Scan for the cell matching the given text and deliver its [x, y] coordinate at center. 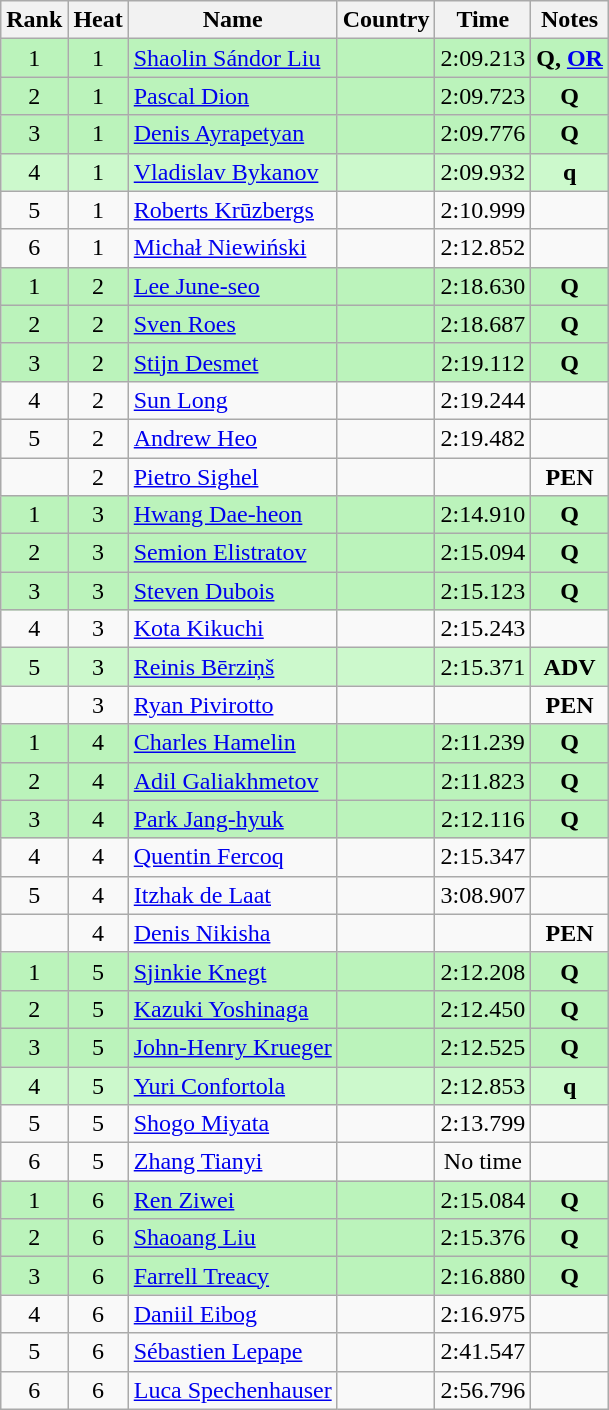
2:09.213 [483, 58]
Zhang Tianyi [232, 1162]
2:15.371 [483, 667]
Steven Dubois [232, 591]
2:12.852 [483, 248]
Denis Ayrapetyan [232, 134]
2:15.243 [483, 629]
Daniil Eibog [232, 1314]
Shaoang Liu [232, 1238]
2:09.932 [483, 172]
Kota Kikuchi [232, 629]
2:15.347 [483, 857]
Country [386, 20]
2:19.112 [483, 362]
Sun Long [232, 400]
2:56.796 [483, 1390]
Michał Niewiński [232, 248]
Roberts Krūzbergs [232, 210]
Park Jang-hyuk [232, 819]
Pietro Sighel [232, 477]
Vladislav Bykanov [232, 172]
Heat [98, 20]
Ren Ziwei [232, 1200]
2:11.239 [483, 743]
2:13.799 [483, 1124]
2:09.776 [483, 134]
Pascal Dion [232, 96]
Hwang Dae-heon [232, 515]
Sébastien Lepape [232, 1352]
2:19.244 [483, 400]
2:12.208 [483, 971]
2:14.910 [483, 515]
Reinis Bērziņš [232, 667]
2:19.482 [483, 438]
2:10.999 [483, 210]
Shaolin Sándor Liu [232, 58]
Shogo Miyata [232, 1124]
Lee June-seo [232, 286]
2:41.547 [483, 1352]
ADV [570, 667]
2:18.687 [483, 324]
Quentin Fercoq [232, 857]
2:09.723 [483, 96]
Semion Elistratov [232, 553]
Denis Nikisha [232, 933]
2:11.823 [483, 781]
Stijn Desmet [232, 362]
2:18.630 [483, 286]
2:15.123 [483, 591]
Name [232, 20]
2:15.094 [483, 553]
Kazuki Yoshinaga [232, 1009]
2:12.450 [483, 1009]
Ryan Pivirotto [232, 705]
2:12.525 [483, 1047]
2:15.376 [483, 1238]
2:12.116 [483, 819]
Sjinkie Knegt [232, 971]
2:15.084 [483, 1200]
3:08.907 [483, 895]
Notes [570, 20]
Luca Spechenhauser [232, 1390]
2:12.853 [483, 1085]
Itzhak de Laat [232, 895]
Adil Galiakhmetov [232, 781]
Charles Hamelin [232, 743]
Yuri Confortola [232, 1085]
Rank [34, 20]
Sven Roes [232, 324]
Q, OR [570, 58]
2:16.880 [483, 1276]
Andrew Heo [232, 438]
Time [483, 20]
2:16.975 [483, 1314]
No time [483, 1162]
Farrell Treacy [232, 1276]
John-Henry Krueger [232, 1047]
